Identify which cell holds the provided text, then report its [x, y] central coordinate. 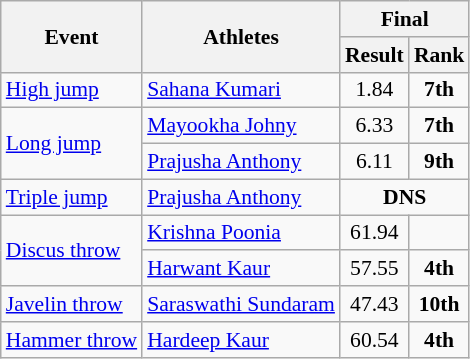
47.43 [374, 304]
Rank [440, 55]
Sahana Kumari [241, 90]
Final [404, 19]
Result [374, 55]
10th [440, 304]
Triple jump [72, 197]
57.55 [374, 269]
Krishna Poonia [241, 233]
Harwant Kaur [241, 269]
Athletes [241, 36]
Mayookha Johny [241, 126]
Hardeep Kaur [241, 340]
60.54 [374, 340]
Hammer throw [72, 340]
Saraswathi Sundaram [241, 304]
1.84 [374, 90]
61.94 [374, 233]
High jump [72, 90]
DNS [404, 197]
6.11 [374, 162]
Javelin throw [72, 304]
9th [440, 162]
Long jump [72, 144]
Discus throw [72, 250]
Event [72, 36]
6.33 [374, 126]
